Detect which cell encompasses the target text, then output its (X, Y) center coordinate. 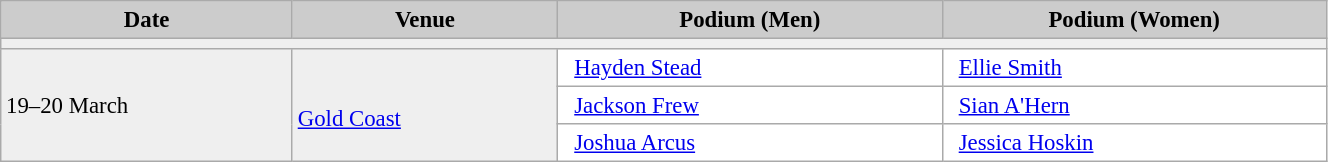
19–20 March (147, 106)
Hayden Stead (750, 68)
Podium (Women) (1134, 20)
Podium (Men) (750, 20)
Date (147, 20)
Gold Coast (424, 106)
Jackson Frew (750, 106)
Jessica Hoskin (1134, 143)
Venue (424, 20)
Sian A'Hern (1134, 106)
Joshua Arcus (750, 143)
Ellie Smith (1134, 68)
